Provide the [X, Y] coordinate of the cell's center where the given text is located.  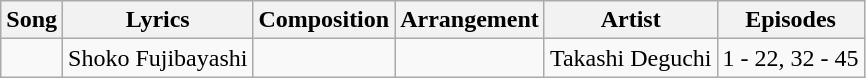
Artist [630, 20]
Song [32, 20]
Episodes [790, 20]
1 - 22, 32 - 45 [790, 58]
Composition [324, 20]
Takashi Deguchi [630, 58]
Shoko Fujibayashi [158, 58]
Arrangement [470, 20]
Lyrics [158, 20]
